Identify which cell holds the provided text, then report its (x, y) central coordinate. 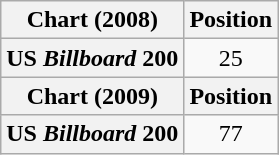
77 (231, 134)
Chart (2009) (92, 96)
25 (231, 58)
Chart (2008) (92, 20)
